Return [x, y] of the center of cell containing provided text 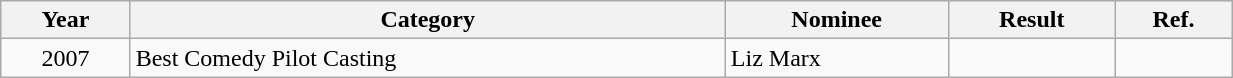
2007 [66, 58]
Ref. [1173, 20]
Best Comedy Pilot Casting [428, 58]
Liz Marx [836, 58]
Nominee [836, 20]
Category [428, 20]
Result [1032, 20]
Year [66, 20]
